Output the [X, Y] coordinate of the center of the cell containing the given text.  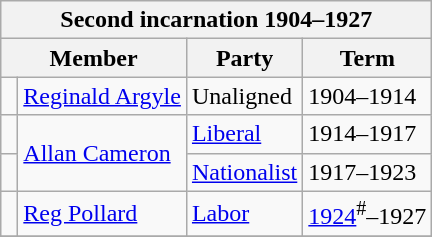
1914–1917 [368, 134]
Second incarnation 1904–1927 [216, 20]
Term [368, 58]
1917–1923 [368, 172]
Unaligned [244, 96]
Member [94, 58]
1924#–1927 [368, 214]
Allan Cameron [102, 153]
Reginald Argyle [102, 96]
1904–1914 [368, 96]
Nationalist [244, 172]
Labor [244, 214]
Party [244, 58]
Liberal [244, 134]
Reg Pollard [102, 214]
